Output the [x, y] coordinate of the center of the cell containing the given text.  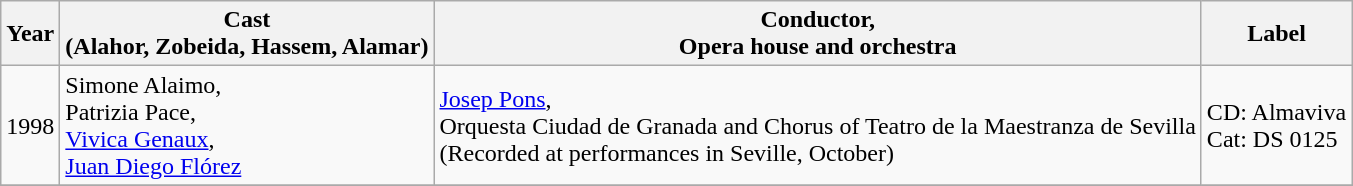
Label [1276, 34]
Conductor,Opera house and orchestra [818, 34]
CD: AlmavivaCat: DS 0125 [1276, 126]
Year [30, 34]
Josep Pons,Orquesta Ciudad de Granada and Chorus of Teatro de la Maestranza de Sevilla(Recorded at performances in Seville, October) [818, 126]
Cast (Alahor, Zobeida, Hassem, Alamar) [247, 34]
Simone Alaimo,Patrizia Pace,Vivica Genaux,Juan Diego Flórez [247, 126]
1998 [30, 126]
